For the text-containing cell, return its midpoint in [x, y] coordinate format. 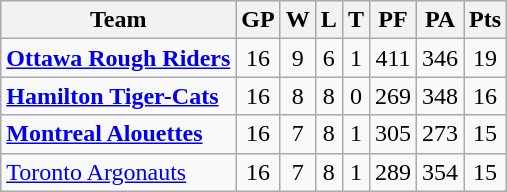
Montreal Alouettes [118, 134]
PF [392, 20]
348 [440, 96]
269 [392, 96]
Team [118, 20]
PA [440, 20]
Hamilton Tiger-Cats [118, 96]
411 [392, 58]
0 [356, 96]
Toronto Argonauts [118, 172]
19 [486, 58]
354 [440, 172]
6 [328, 58]
GP [258, 20]
Ottawa Rough Riders [118, 58]
273 [440, 134]
9 [298, 58]
T [356, 20]
289 [392, 172]
L [328, 20]
W [298, 20]
305 [392, 134]
Pts [486, 20]
346 [440, 58]
